Pinpoint the cell where the given text exists, returning its [x, y] midpoint coordinate. 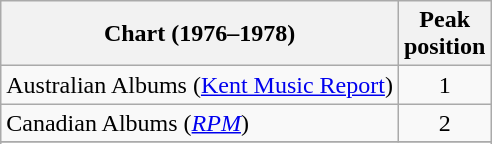
1 [444, 85]
Chart (1976–1978) [200, 34]
Australian Albums (Kent Music Report) [200, 85]
Peakposition [444, 34]
2 [444, 123]
Canadian Albums (RPM) [200, 123]
